Determine the (x, y) coordinate at the center of the cell enclosing the given text.  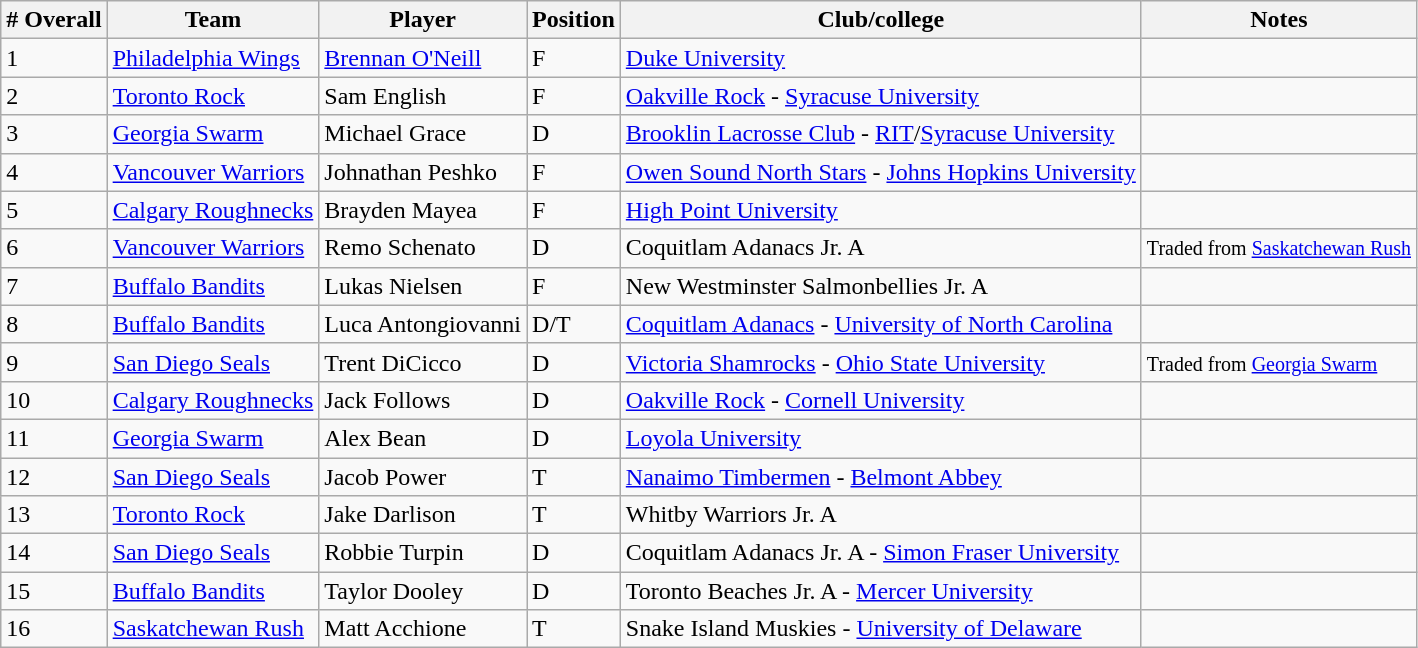
Robbie Turpin (423, 553)
Taylor Dooley (423, 591)
15 (54, 591)
Jake Darlison (423, 515)
Luca Antongiovanni (423, 324)
10 (54, 400)
Saskatchewan Rush (213, 629)
Oakville Rock - Syracuse University (880, 96)
Notes (1278, 20)
Brooklin Lacrosse Club - RIT/Syracuse University (880, 134)
Club/college (880, 20)
Snake Island Muskies - University of Delaware (880, 629)
Oakville Rock - Cornell University (880, 400)
Loyola University (880, 438)
Coquitlam Adanacs Jr. A (880, 248)
Brayden Mayea (423, 210)
11 (54, 438)
Coquitlam Adanacs Jr. A - Simon Fraser University (880, 553)
Johnathan Peshko (423, 172)
14 (54, 553)
Position (574, 20)
Alex Bean (423, 438)
1 (54, 58)
13 (54, 515)
5 (54, 210)
New Westminster Salmonbellies Jr. A (880, 286)
3 (54, 134)
Jack Follows (423, 400)
4 (54, 172)
Toronto Beaches Jr. A - Mercer University (880, 591)
2 (54, 96)
Player (423, 20)
12 (54, 477)
Victoria Shamrocks - Ohio State University (880, 362)
Remo Schenato (423, 248)
Traded from Georgia Swarm (1278, 362)
Sam English (423, 96)
Nanaimo Timbermen - Belmont Abbey (880, 477)
Whitby Warriors Jr. A (880, 515)
Trent DiCicco (423, 362)
Matt Acchione (423, 629)
Michael Grace (423, 134)
Brennan O'Neill (423, 58)
Duke University (880, 58)
Owen Sound North Stars - Johns Hopkins University (880, 172)
High Point University (880, 210)
Coquitlam Adanacs - University of North Carolina (880, 324)
9 (54, 362)
Lukas Nielsen (423, 286)
Team (213, 20)
7 (54, 286)
Philadelphia Wings (213, 58)
Traded from Saskatchewan Rush (1278, 248)
8 (54, 324)
6 (54, 248)
D/T (574, 324)
16 (54, 629)
# Overall (54, 20)
Jacob Power (423, 477)
